Capture the cell that displays the provided text and extract its (x, y) central coordinate. 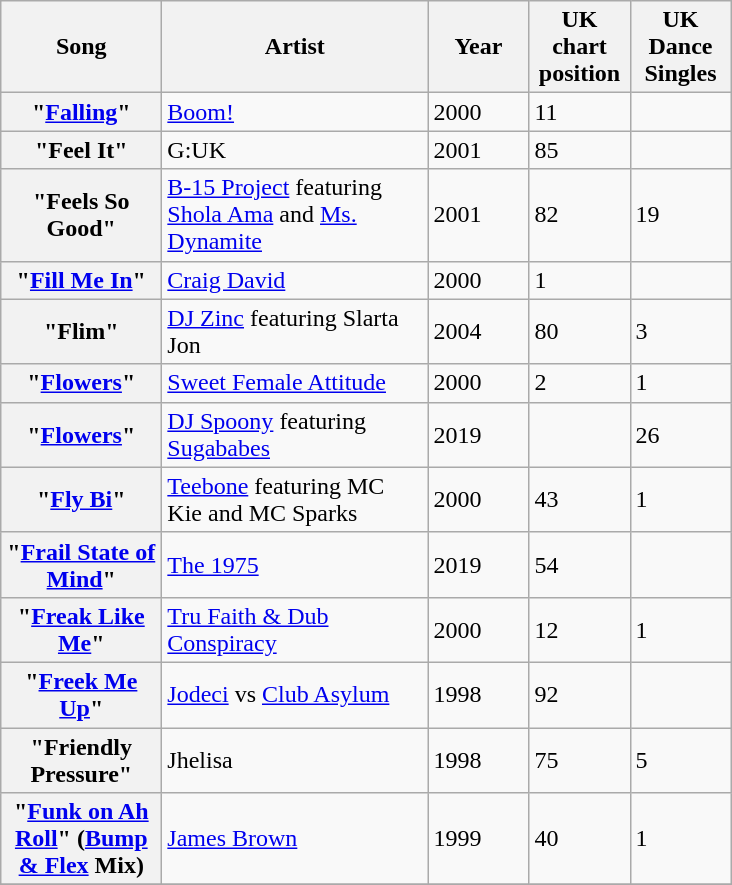
19 (680, 215)
12 (580, 630)
3 (680, 332)
Tru Faith & Dub Conspiracy (295, 630)
Sweet Female Attitude (295, 383)
40 (580, 839)
"Funk on Ah Roll" (Bump & Flex Mix) (82, 839)
2 (580, 383)
2004 (478, 332)
"Feels So Good" (82, 215)
"Fly Bi" (82, 500)
B-15 Project featuring Shola Ama and Ms. Dynamite (295, 215)
"Falling" (82, 112)
Jhelisa (295, 760)
5 (680, 760)
DJ Spoony featuring Sugababes (295, 434)
Craig David (295, 280)
"Freak Like Me" (82, 630)
DJ Zinc featuring Slarta Jon (295, 332)
"Friendly Pressure" (82, 760)
G:UK (295, 150)
"Freek Me Up" (82, 694)
54 (580, 564)
Year (478, 47)
82 (580, 215)
1999 (478, 839)
"Frail State of Mind" (82, 564)
Teebone featuring MC Kie and MC Sparks (295, 500)
Artist (295, 47)
75 (580, 760)
UK chart position (580, 47)
80 (580, 332)
UK Dance Singles (680, 47)
85 (580, 150)
26 (680, 434)
James Brown (295, 839)
92 (580, 694)
11 (580, 112)
Boom! (295, 112)
"Feel It" (82, 150)
"Flim" (82, 332)
43 (580, 500)
Song (82, 47)
"Fill Me In" (82, 280)
The 1975 (295, 564)
Jodeci vs Club Asylum (295, 694)
